Pinpoint the cell where the given text exists, returning its [x, y] midpoint coordinate. 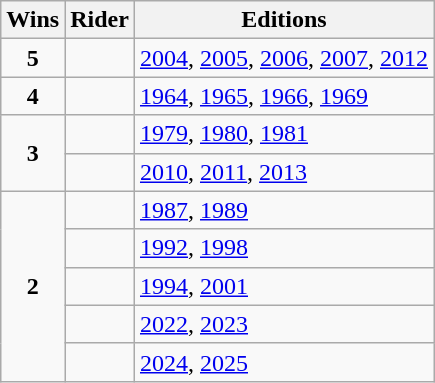
2 [33, 286]
5 [33, 58]
2022, 2023 [284, 324]
1964, 1965, 1966, 1969 [284, 96]
3 [33, 153]
1992, 1998 [284, 248]
1979, 1980, 1981 [284, 134]
Editions [284, 20]
2004, 2005, 2006, 2007, 2012 [284, 58]
1987, 1989 [284, 210]
Rider [100, 20]
2010, 2011, 2013 [284, 172]
Wins [33, 20]
4 [33, 96]
2024, 2025 [284, 362]
1994, 2001 [284, 286]
